Find where the given text appears and provide that cell's center as (x, y) coordinate. 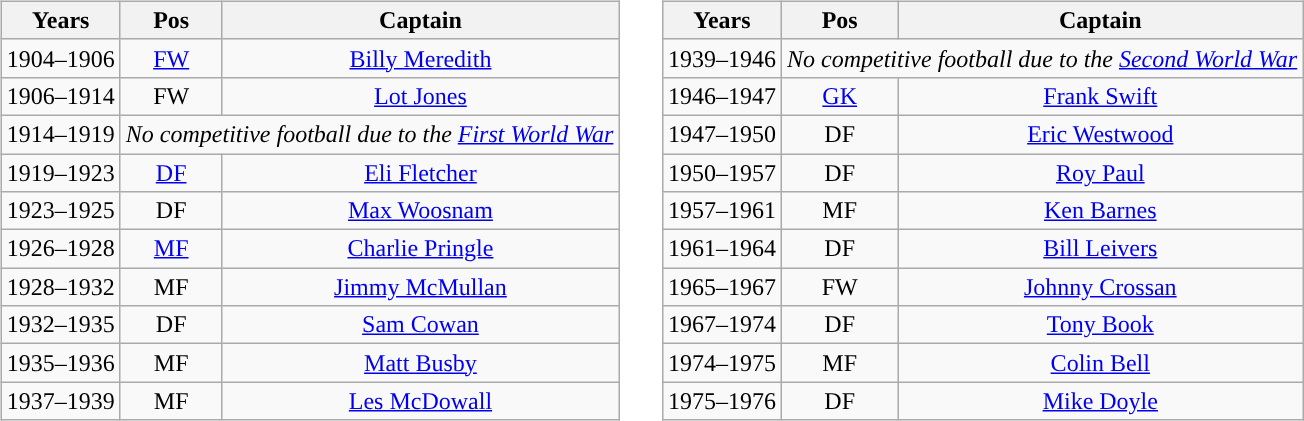
Mike Doyle (1100, 401)
GK (839, 96)
1906–1914 (60, 96)
1914–1919 (60, 134)
1919–1923 (60, 173)
Sam Cowan (420, 325)
1928–1932 (60, 287)
1965–1967 (722, 287)
Bill Leivers (1100, 249)
1937–1939 (60, 401)
1923–1925 (60, 211)
1932–1935 (60, 325)
Jimmy McMullan (420, 287)
1975–1976 (722, 401)
Johnny Crossan (1100, 287)
1904–1906 (60, 58)
Billy Meredith (420, 58)
1947–1950 (722, 134)
1935–1936 (60, 363)
1957–1961 (722, 211)
Eli Fletcher (420, 173)
Ken Barnes (1100, 211)
Lot Jones (420, 96)
1967–1974 (722, 325)
Max Woosnam (420, 211)
Roy Paul (1100, 173)
Les McDowall (420, 401)
Eric Westwood (1100, 134)
Frank Swift (1100, 96)
1926–1928 (60, 249)
Tony Book (1100, 325)
Matt Busby (420, 363)
1961–1964 (722, 249)
1939–1946 (722, 58)
1950–1957 (722, 173)
No competitive football due to the First World War (370, 134)
Charlie Pringle (420, 249)
1974–1975 (722, 363)
No competitive football due to the Second World War (1042, 58)
Colin Bell (1100, 363)
1946–1947 (722, 96)
